Find where the given text appears and provide that cell's center as [X, Y] coordinate. 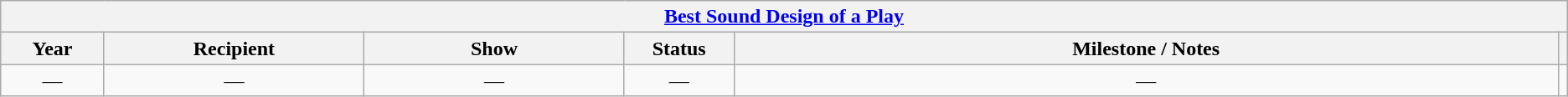
Status [678, 48]
Best Sound Design of a Play [784, 17]
Milestone / Notes [1146, 48]
Year [52, 48]
Show [494, 48]
Recipient [235, 48]
